Return [X, Y] of the center of cell containing provided text 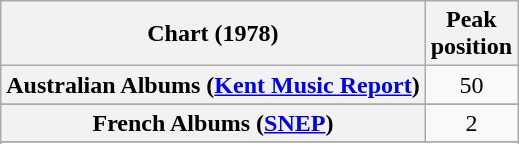
50 [471, 85]
Peakposition [471, 34]
Chart (1978) [213, 34]
2 [471, 123]
French Albums (SNEP) [213, 123]
Australian Albums (Kent Music Report) [213, 85]
